From the cell containing the given text, extract its center point as (X, Y) coordinate. 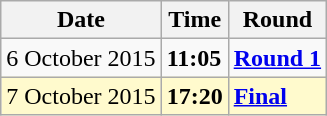
Round (277, 20)
11:05 (194, 58)
Round 1 (277, 58)
Date (81, 20)
7 October 2015 (81, 96)
17:20 (194, 96)
Time (194, 20)
6 October 2015 (81, 58)
Final (277, 96)
